Pinpoint the cell where the given text exists, returning its [X, Y] midpoint coordinate. 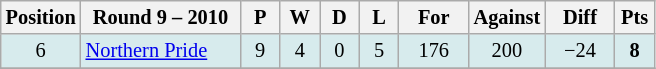
Position [41, 17]
Northern Pride [161, 51]
−24 [580, 51]
4 [300, 51]
176 [434, 51]
5 [379, 51]
9 [260, 51]
Against [508, 17]
P [260, 17]
Round 9 – 2010 [161, 17]
6 [41, 51]
W [300, 17]
200 [508, 51]
For [434, 17]
Pts [635, 17]
Diff [580, 17]
8 [635, 51]
L [379, 17]
0 [340, 51]
D [340, 17]
